Return (x, y) of the center of cell containing provided text 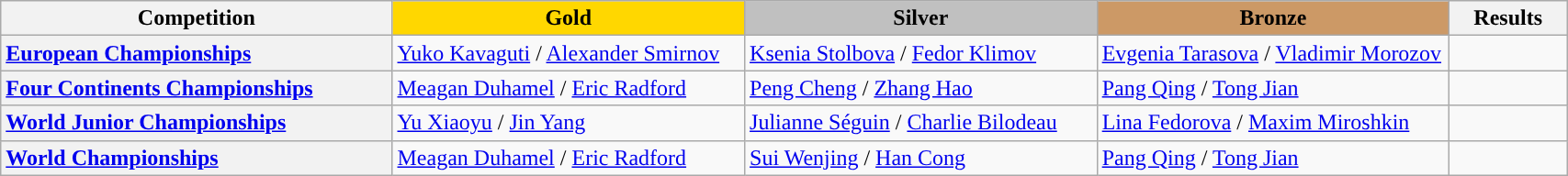
Lina Fedorova / Maxim Miroshkin (1273, 123)
European Championships (197, 53)
Gold (569, 18)
Yu Xiaoyu / Jin Yang (569, 123)
Four Continents Championships (197, 88)
Sui Wenjing / Han Cong (921, 158)
Silver (921, 18)
Peng Cheng / Zhang Hao (921, 88)
World Junior Championships (197, 123)
World Championships (197, 158)
Evgenia Tarasova / Vladimir Morozov (1273, 53)
Ksenia Stolbova / Fedor Klimov (921, 53)
Yuko Kavaguti / Alexander Smirnov (569, 53)
Competition (197, 18)
Results (1508, 18)
Bronze (1273, 18)
Julianne Séguin / Charlie Bilodeau (921, 123)
